Determine the [X, Y] coordinate at the center of the cell enclosing the given text.  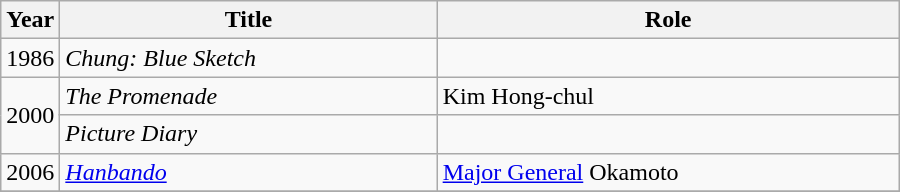
Role [668, 20]
The Promenade [248, 96]
Chung: Blue Sketch [248, 58]
Hanbando [248, 172]
2000 [30, 115]
1986 [30, 58]
Picture Diary [248, 134]
Kim Hong-chul [668, 96]
Title [248, 20]
2006 [30, 172]
Year [30, 20]
Major General Okamoto [668, 172]
